Locate the cell with the specified text and output its [X, Y] center coordinate. 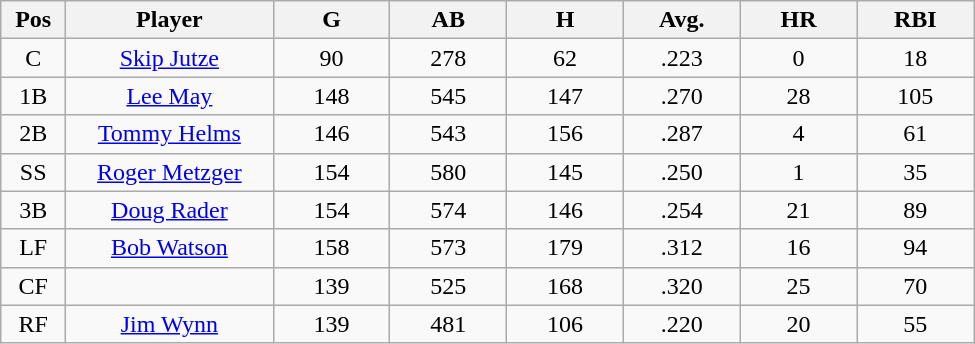
H [566, 20]
Avg. [682, 20]
Player [170, 20]
94 [916, 248]
35 [916, 172]
Bob Watson [170, 248]
16 [798, 248]
2B [34, 134]
3B [34, 210]
55 [916, 324]
.223 [682, 58]
61 [916, 134]
.270 [682, 96]
Jim Wynn [170, 324]
545 [448, 96]
105 [916, 96]
SS [34, 172]
168 [566, 286]
28 [798, 96]
543 [448, 134]
525 [448, 286]
C [34, 58]
158 [332, 248]
Pos [34, 20]
Doug Rader [170, 210]
20 [798, 324]
21 [798, 210]
179 [566, 248]
574 [448, 210]
HR [798, 20]
AB [448, 20]
.287 [682, 134]
62 [566, 58]
573 [448, 248]
70 [916, 286]
4 [798, 134]
278 [448, 58]
481 [448, 324]
106 [566, 324]
Roger Metzger [170, 172]
.320 [682, 286]
LF [34, 248]
0 [798, 58]
148 [332, 96]
.250 [682, 172]
1B [34, 96]
156 [566, 134]
.220 [682, 324]
Tommy Helms [170, 134]
G [332, 20]
Lee May [170, 96]
580 [448, 172]
145 [566, 172]
RBI [916, 20]
147 [566, 96]
89 [916, 210]
90 [332, 58]
Skip Jutze [170, 58]
CF [34, 286]
25 [798, 286]
1 [798, 172]
.312 [682, 248]
.254 [682, 210]
18 [916, 58]
RF [34, 324]
